Return the (x, y) coordinate for the center point of the cell that contains the specified text.  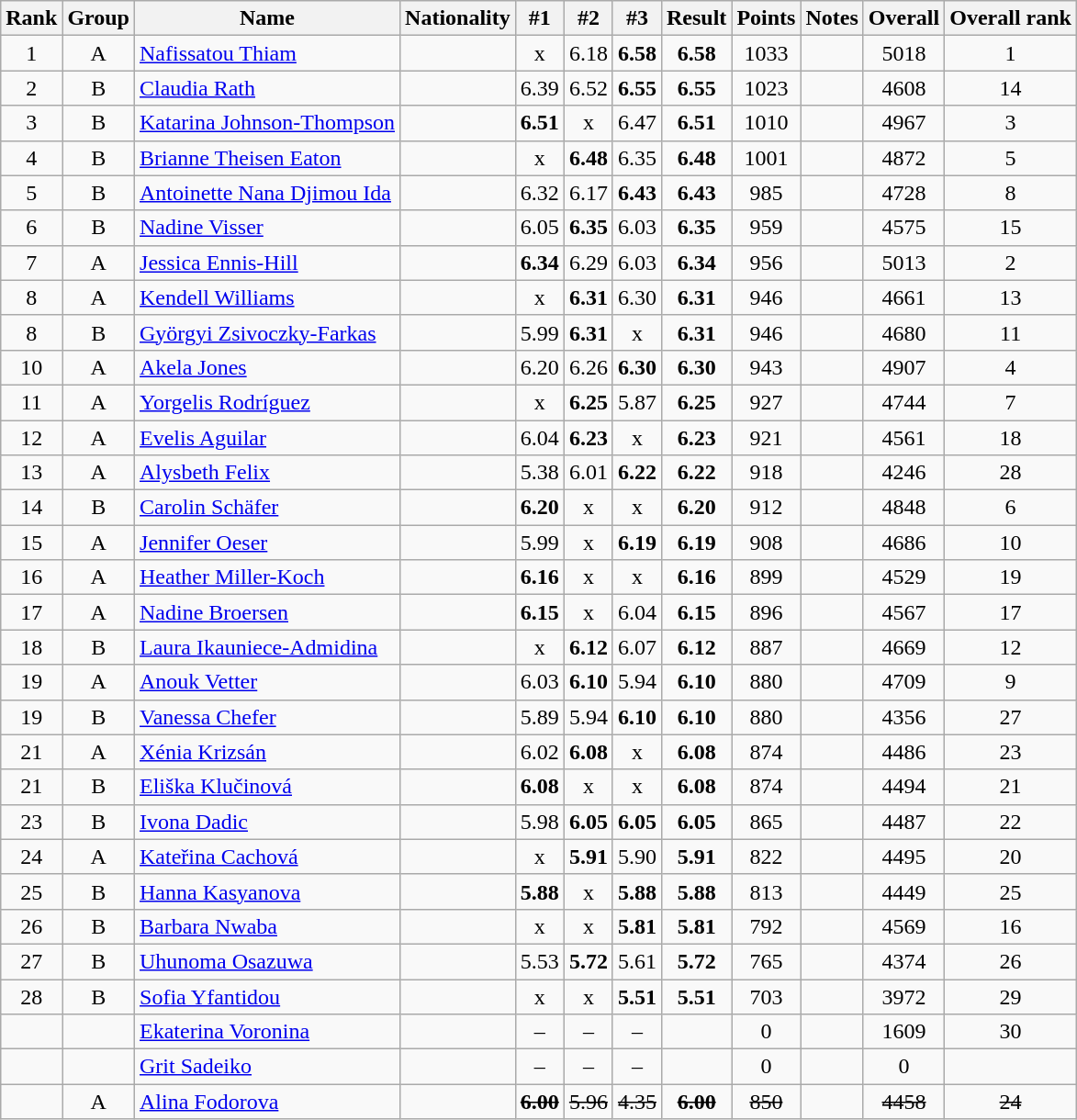
Yorgelis Rodríguez (268, 402)
Sofia Yfantidou (268, 996)
4907 (903, 367)
4529 (903, 577)
956 (766, 263)
6.01 (588, 473)
6.29 (588, 263)
1010 (766, 123)
#1 (540, 18)
899 (766, 577)
Nafissatou Thiam (268, 53)
4494 (903, 787)
908 (766, 543)
Evelis Aguilar (268, 438)
4374 (903, 961)
6.47 (637, 123)
4709 (903, 682)
4967 (903, 123)
29 (1011, 996)
5.90 (637, 857)
Jessica Ennis-Hill (268, 263)
Laura Ikauniece-Admidina (268, 647)
5.61 (637, 961)
5018 (903, 53)
6.02 (540, 752)
Claudia Rath (268, 88)
4487 (903, 822)
Kendell Williams (268, 297)
Barbara Nwaba (268, 926)
1023 (766, 88)
6.17 (588, 193)
Kateřina Cachová (268, 857)
Uhunoma Osazuwa (268, 961)
912 (766, 508)
4744 (903, 402)
Antoinette Nana Djimou Ida (268, 193)
Anouk Vetter (268, 682)
4608 (903, 88)
6.18 (588, 53)
4458 (903, 1102)
30 (1011, 1032)
1609 (903, 1032)
Ekaterina Voronina (268, 1032)
4.35 (637, 1102)
959 (766, 228)
Nadine Visser (268, 228)
3972 (903, 996)
4567 (903, 612)
4449 (903, 891)
1001 (766, 158)
Rank (31, 18)
4669 (903, 647)
Nadine Broersen (268, 612)
Györgyi Zsivoczky-Farkas (268, 332)
Grit Sadeiko (268, 1067)
850 (766, 1102)
Name (268, 18)
Points (766, 18)
822 (766, 857)
5.96 (588, 1102)
6.39 (540, 88)
Akela Jones (268, 367)
4661 (903, 297)
703 (766, 996)
918 (766, 473)
9 (1011, 682)
Nationality (458, 18)
985 (766, 193)
Jennifer Oeser (268, 543)
6.26 (588, 367)
Xénia Krizsán (268, 752)
1033 (766, 53)
4728 (903, 193)
#2 (588, 18)
5.89 (540, 717)
4495 (903, 857)
792 (766, 926)
Eliška Klučinová (268, 787)
4680 (903, 332)
5.87 (637, 402)
Notes (832, 18)
6.52 (588, 88)
4486 (903, 752)
813 (766, 891)
22 (1011, 822)
5.38 (540, 473)
Ivona Dadic (268, 822)
Heather Miller-Koch (268, 577)
Carolin Schäfer (268, 508)
6.07 (637, 647)
4872 (903, 158)
921 (766, 438)
Alina Fodorova (268, 1102)
Overall rank (1011, 18)
865 (766, 822)
Result (696, 18)
Katarina Johnson-Thompson (268, 123)
4575 (903, 228)
5.98 (540, 822)
927 (766, 402)
896 (766, 612)
5013 (903, 263)
Alysbeth Felix (268, 473)
943 (766, 367)
Overall (903, 18)
6.32 (540, 193)
4569 (903, 926)
4356 (903, 717)
Hanna Kasyanova (268, 891)
20 (1011, 857)
Brianne Theisen Eaton (268, 158)
765 (766, 961)
Vanessa Chefer (268, 717)
4848 (903, 508)
5.53 (540, 961)
4686 (903, 543)
4561 (903, 438)
Group (99, 18)
4246 (903, 473)
887 (766, 647)
#3 (637, 18)
